For the text-containing cell, return its midpoint in [X, Y] coordinate format. 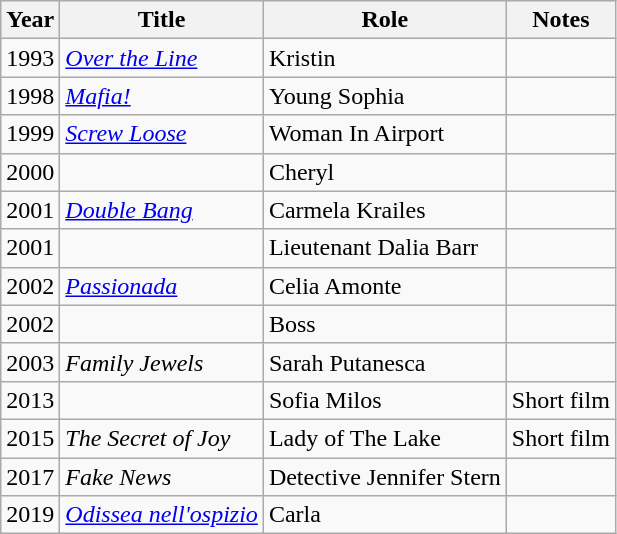
Cheryl [384, 172]
Carla [384, 515]
1999 [30, 134]
Sofia Milos [384, 400]
Year [30, 20]
2017 [30, 477]
Notes [560, 20]
2000 [30, 172]
Role [384, 20]
The Secret of Joy [162, 438]
1998 [30, 96]
Kristin [384, 58]
2015 [30, 438]
Over the Line [162, 58]
Boss [384, 324]
2019 [30, 515]
Young Sophia [384, 96]
Passionada [162, 286]
Family Jewels [162, 362]
Lady of The Lake [384, 438]
Detective Jennifer Stern [384, 477]
Woman In Airport [384, 134]
1993 [30, 58]
2003 [30, 362]
Celia Amonte [384, 286]
Carmela Krailes [384, 210]
Odissea nell'ospizio [162, 515]
Double Bang [162, 210]
Mafia! [162, 96]
Fake News [162, 477]
2013 [30, 400]
Title [162, 20]
Lieutenant Dalia Barr [384, 248]
Sarah Putanesca [384, 362]
Screw Loose [162, 134]
